Capture the cell that displays the provided text and extract its [x, y] central coordinate. 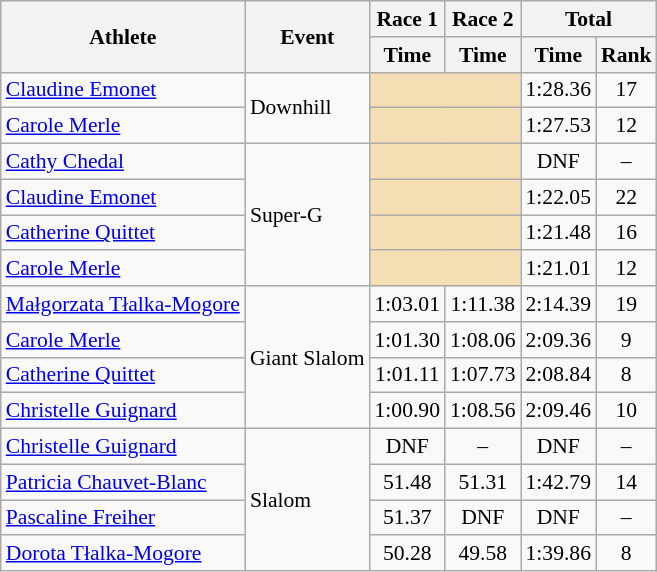
Race 1 [408, 19]
2:08.84 [558, 375]
1:07.73 [482, 375]
19 [626, 304]
1:22.05 [558, 197]
10 [626, 411]
17 [626, 90]
14 [626, 482]
Giant Slalom [308, 357]
9 [626, 340]
16 [626, 233]
Slalom [308, 500]
Event [308, 36]
Małgorzata Tłalka-Mogore [123, 304]
1:21.01 [558, 269]
Athlete [123, 36]
Rank [626, 55]
1:01.11 [408, 375]
1:00.90 [408, 411]
Patricia Chauvet-Blanc [123, 482]
2:09.36 [558, 340]
49.58 [482, 554]
51.31 [482, 482]
1:01.30 [408, 340]
1:27.53 [558, 126]
50.28 [408, 554]
1:21.48 [558, 233]
51.37 [408, 518]
1:11.38 [482, 304]
Race 2 [482, 19]
51.48 [408, 482]
2:09.46 [558, 411]
1:08.06 [482, 340]
1:39.86 [558, 554]
2:14.39 [558, 304]
Pascaline Freiher [123, 518]
1:42.79 [558, 482]
Cathy Chedal [123, 162]
1:08.56 [482, 411]
22 [626, 197]
Super-G [308, 215]
Dorota Tłalka-Mogore [123, 554]
Downhill [308, 108]
Total [588, 19]
1:03.01 [408, 304]
1:28.36 [558, 90]
